Provide the [X, Y] coordinate of the cell's center where the given text is located.  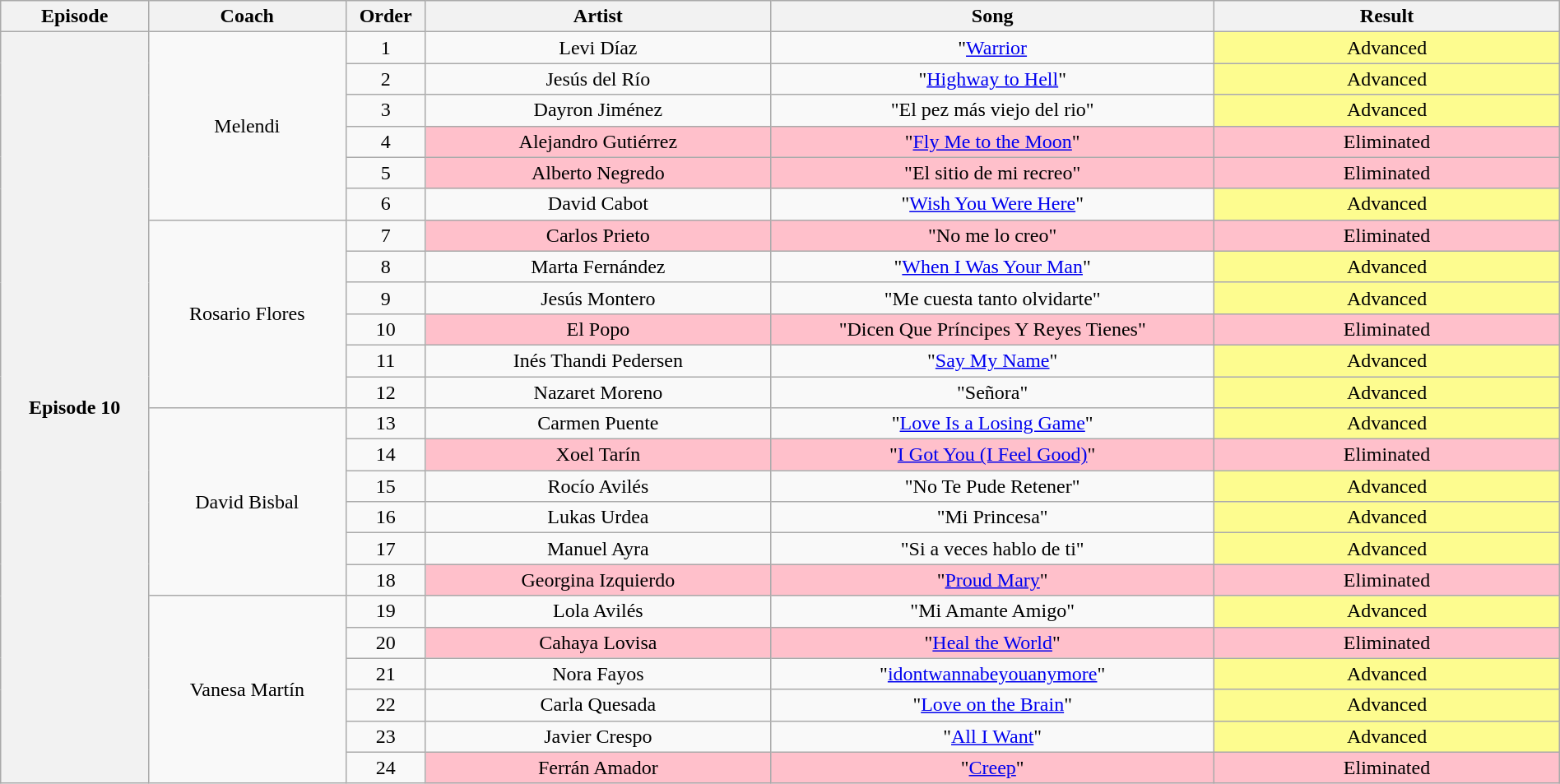
"Señora" [992, 392]
"Proud Mary" [992, 580]
Georgina Izquierdo [597, 580]
"Si a veces hablo de ti" [992, 549]
Alejandro Gutiérrez [597, 141]
10 [385, 329]
12 [385, 392]
Javier Crespo [597, 736]
"Creep" [992, 768]
2 [385, 79]
Marta Fernández [597, 267]
15 [385, 486]
Lola Avilés [597, 611]
Rosario Flores [247, 313]
David Cabot [597, 204]
Result [1387, 16]
Episode [75, 16]
"Mi Amante Amigo" [992, 611]
"idontwannabeyouanymore" [992, 674]
Artist [597, 16]
"Mi Princesa" [992, 517]
"I Got You (I Feel Good)" [992, 455]
Nazaret Moreno [597, 392]
Ferrán Amador [597, 768]
Carlos Prieto [597, 235]
Lukas Urdea [597, 517]
21 [385, 674]
"Fly Me to the Moon" [992, 141]
Xoel Tarín [597, 455]
El Popo [597, 329]
"Love on the Brain" [992, 705]
"When I Was Your Man" [992, 267]
"Heal the World" [992, 643]
1 [385, 48]
18 [385, 580]
"Highway to Hell" [992, 79]
"Say My Name" [992, 360]
Carla Quesada [597, 705]
"All I Want" [992, 736]
Dayron Jiménez [597, 110]
"Love Is a Losing Game" [992, 424]
"Wish You Were Here" [992, 204]
4 [385, 141]
Episode 10 [75, 408]
"Dicen Que Príncipes Y Reyes Tienes" [992, 329]
"El sitio de mi recreo" [992, 173]
Cahaya Lovisa [597, 643]
"No Te Pude Retener" [992, 486]
Jesús Montero [597, 298]
19 [385, 611]
Melendi [247, 126]
22 [385, 705]
16 [385, 517]
13 [385, 424]
17 [385, 549]
"El pez más viejo del rio" [992, 110]
Manuel Ayra [597, 549]
"No me lo creo" [992, 235]
6 [385, 204]
Nora Fayos [597, 674]
5 [385, 173]
7 [385, 235]
Levi Díaz [597, 48]
Inés Thandi Pedersen [597, 360]
11 [385, 360]
3 [385, 110]
Coach [247, 16]
14 [385, 455]
24 [385, 768]
Alberto Negredo [597, 173]
Order [385, 16]
9 [385, 298]
Song [992, 16]
"Warrior [992, 48]
"Me cuesta tanto olvidarte" [992, 298]
Jesús del Río [597, 79]
Vanesa Martín [247, 689]
20 [385, 643]
Carmen Puente [597, 424]
David Bisbal [247, 502]
8 [385, 267]
23 [385, 736]
Rocío Avilés [597, 486]
